Identify which cell holds the provided text, then report its [X, Y] central coordinate. 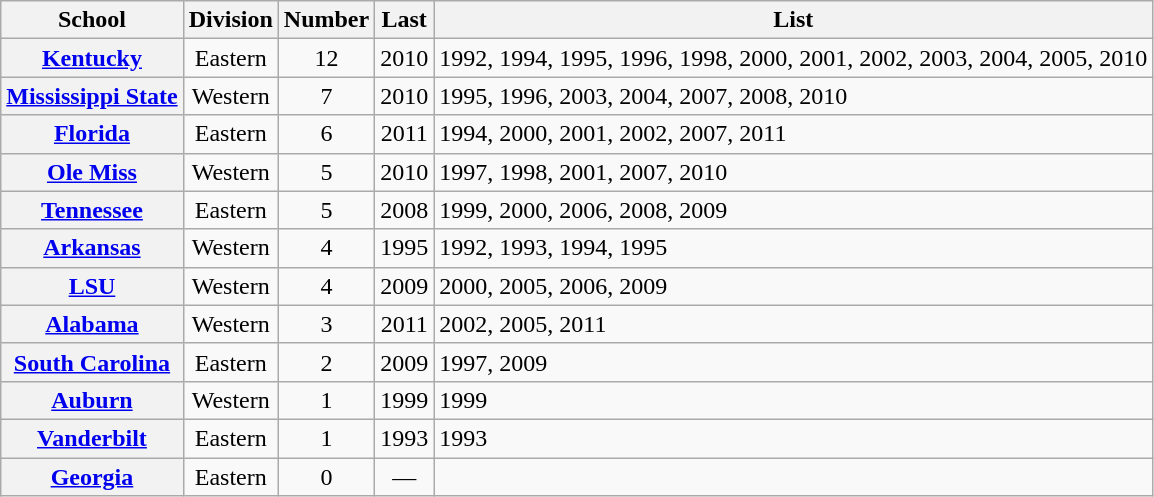
1999, 2000, 2006, 2008, 2009 [794, 210]
2002, 2005, 2011 [794, 324]
— [404, 477]
Georgia [92, 477]
List [794, 20]
2008 [404, 210]
1994, 2000, 2001, 2002, 2007, 2011 [794, 134]
7 [326, 96]
School [92, 20]
2 [326, 362]
12 [326, 58]
0 [326, 477]
Tennessee [92, 210]
2000, 2005, 2006, 2009 [794, 286]
Last [404, 20]
1992, 1994, 1995, 1996, 1998, 2000, 2001, 2002, 2003, 2004, 2005, 2010 [794, 58]
Kentucky [92, 58]
1995 [404, 248]
6 [326, 134]
Florida [92, 134]
LSU [92, 286]
3 [326, 324]
Vanderbilt [92, 438]
1997, 2009 [794, 362]
Number [326, 20]
South Carolina [92, 362]
1997, 1998, 2001, 2007, 2010 [794, 172]
Arkansas [92, 248]
Division [230, 20]
1992, 1993, 1994, 1995 [794, 248]
Auburn [92, 400]
Mississippi State [92, 96]
Ole Miss [92, 172]
Alabama [92, 324]
1995, 1996, 2003, 2004, 2007, 2008, 2010 [794, 96]
